Determine the [x, y] coordinate at the center of the cell enclosing the given text.  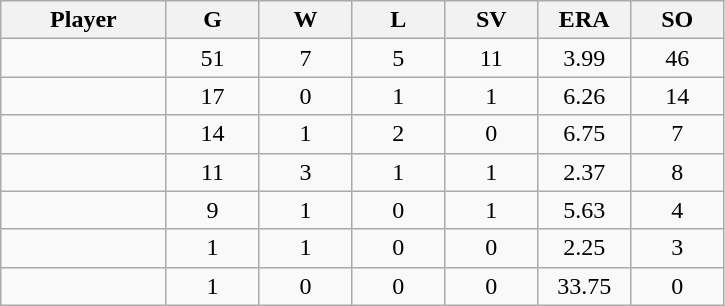
2.37 [584, 172]
SO [678, 20]
17 [212, 96]
8 [678, 172]
6.75 [584, 134]
3.99 [584, 58]
G [212, 20]
SV [492, 20]
W [306, 20]
46 [678, 58]
Player [84, 20]
2.25 [584, 248]
2 [398, 134]
ERA [584, 20]
5 [398, 58]
6.26 [584, 96]
33.75 [584, 286]
5.63 [584, 210]
51 [212, 58]
9 [212, 210]
L [398, 20]
4 [678, 210]
